For the text-containing cell, return its midpoint in (x, y) coordinate format. 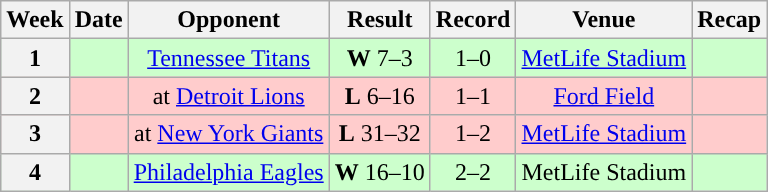
Date (98, 20)
3 (35, 134)
1 (35, 58)
2 (35, 96)
Ford Field (604, 96)
1–0 (473, 58)
at New York Giants (228, 134)
Opponent (228, 20)
Tennessee Titans (228, 58)
W 7–3 (380, 58)
W 16–10 (380, 172)
2–2 (473, 172)
1–2 (473, 134)
Recap (730, 20)
L 6–16 (380, 96)
Philadelphia Eagles (228, 172)
4 (35, 172)
Venue (604, 20)
Result (380, 20)
at Detroit Lions (228, 96)
1–1 (473, 96)
Record (473, 20)
Week (35, 20)
L 31–32 (380, 134)
